Determine the (x, y) coordinate at the center of the cell enclosing the given text.  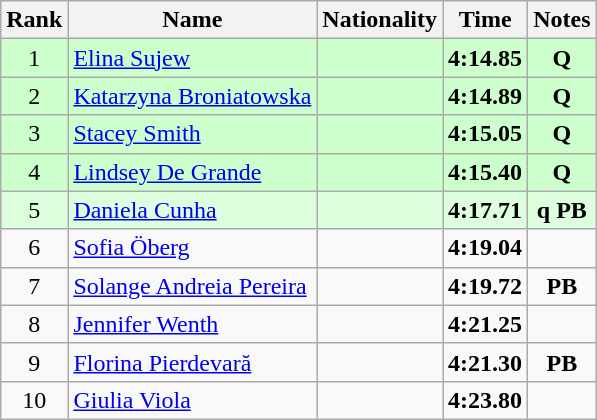
Giulia Viola (192, 400)
3 (34, 134)
Katarzyna Broniatowska (192, 96)
4:23.80 (486, 400)
1 (34, 58)
2 (34, 96)
Rank (34, 20)
4:21.25 (486, 324)
Nationality (380, 20)
Elina Sujew (192, 58)
6 (34, 248)
9 (34, 362)
4:14.89 (486, 96)
Solange Andreia Pereira (192, 286)
4:19.72 (486, 286)
Daniela Cunha (192, 210)
4:15.05 (486, 134)
4:17.71 (486, 210)
5 (34, 210)
4 (34, 172)
Notes (562, 20)
q PB (562, 210)
10 (34, 400)
4:15.40 (486, 172)
Lindsey De Grande (192, 172)
7 (34, 286)
Stacey Smith (192, 134)
Florina Pierdevară (192, 362)
4:21.30 (486, 362)
Name (192, 20)
4:19.04 (486, 248)
Time (486, 20)
Jennifer Wenth (192, 324)
8 (34, 324)
Sofia Öberg (192, 248)
4:14.85 (486, 58)
